Return the [X, Y] coordinate for the center point of the cell that contains the specified text.  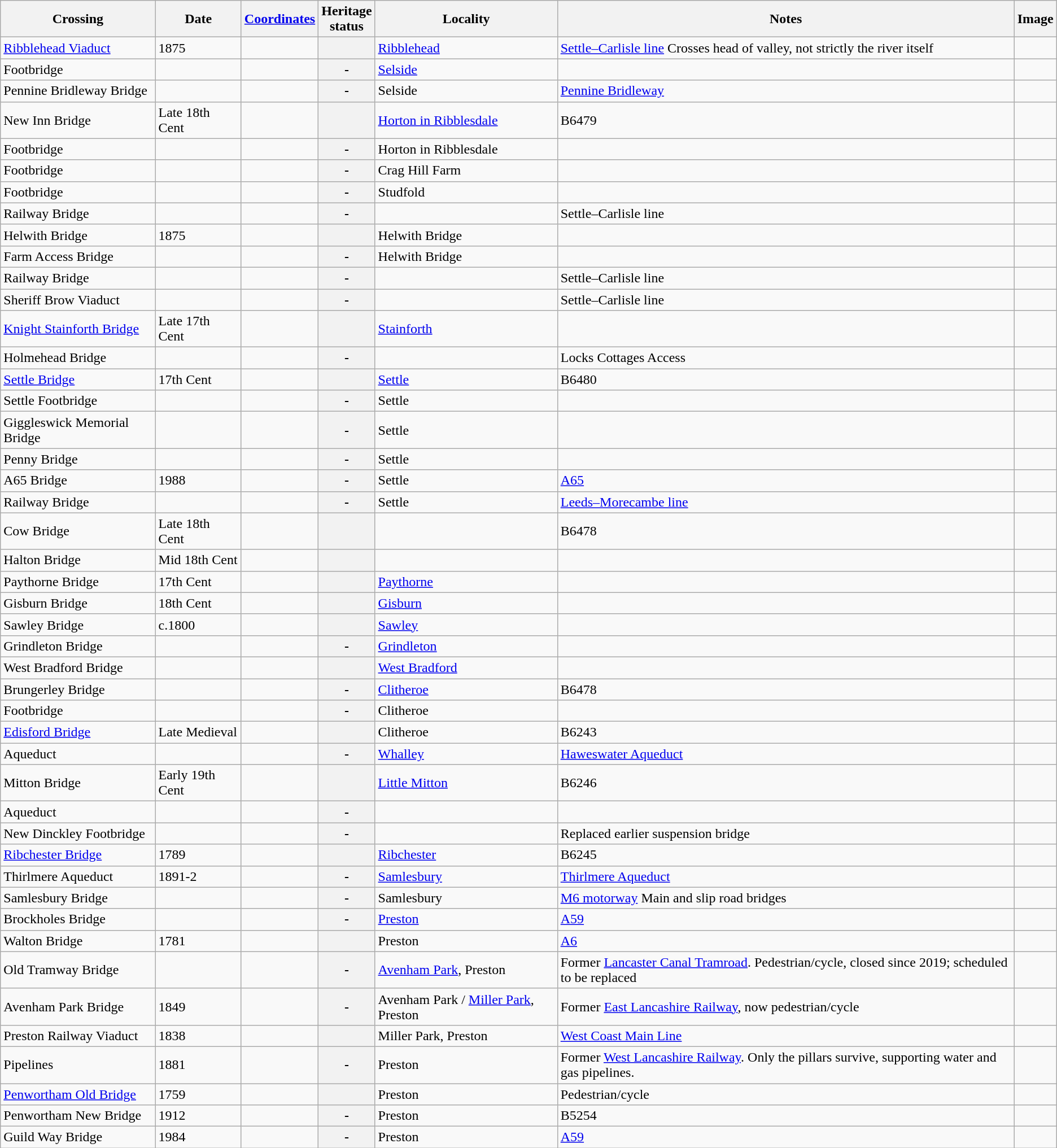
Brungerley Bridge [78, 689]
B5254 [786, 1116]
Settle Bridge [78, 379]
Avenham Park Bridge [78, 1006]
Settle Footbridge [78, 401]
A6 [786, 941]
Ribblehead Viaduct [78, 48]
Pennine Bridleway [786, 91]
1781 [198, 941]
West Coast Main Line [786, 1036]
Ribchester Bridge [78, 855]
Gisburn [466, 603]
M6 motorway Main and slip road bridges [786, 898]
Haweswater Aqueduct [786, 754]
Former West Lancashire Railway. Only the pillars survive, supporting water and gas pipelines. [786, 1065]
Gisburn Bridge [78, 603]
Avenham Park / Miller Park, Preston [466, 1006]
Pennine Bridleway Bridge [78, 91]
1789 [198, 855]
Pedestrian/cycle [786, 1094]
Grindleton Bridge [78, 646]
Penwortham Old Bridge [78, 1094]
New Dinckley Footbridge [78, 833]
Early 19th Cent [198, 783]
Grindleton [466, 646]
Sheriff Brow Viaduct [78, 300]
Stainforth [466, 329]
1838 [198, 1036]
c.1800 [198, 625]
Paythorne Bridge [78, 582]
Leeds–Morecambe line [786, 502]
Late 17th Cent [198, 329]
Holmehead Bridge [78, 358]
Ribchester [466, 855]
1912 [198, 1116]
Edisford Bridge [78, 732]
B6480 [786, 379]
1984 [198, 1137]
1849 [198, 1006]
Knight Stainforth Bridge [78, 329]
Locality [466, 19]
Halton Bridge [78, 560]
A65 Bridge [78, 481]
Locks Cottages Access [786, 358]
West Bradford [466, 667]
Mitton Bridge [78, 783]
Preston Railway Viaduct [78, 1036]
Penny Bridge [78, 459]
1988 [198, 481]
Notes [786, 19]
Giggleswick Memorial Bridge [78, 430]
Penwortham New Bridge [78, 1116]
Samlesbury Bridge [78, 898]
Crossing [78, 19]
B6245 [786, 855]
Former East Lancashire Railway, now pedestrian/cycle [786, 1006]
Brockholes Bridge [78, 919]
Old Tramway Bridge [78, 970]
Whalley [466, 754]
Guild Way Bridge [78, 1137]
Ribblehead [466, 48]
Sawley [466, 625]
West Bradford Bridge [78, 667]
1759 [198, 1094]
B6243 [786, 732]
Former Lancaster Canal Tramroad. Pedestrian/cycle, closed since 2019; scheduled to be replaced [786, 970]
B6246 [786, 783]
Coordinates [279, 19]
Replaced earlier suspension bridge [786, 833]
Paythorne [466, 582]
Cow Bridge [78, 531]
Image [1036, 19]
18th Cent [198, 603]
Pipelines [78, 1065]
Sawley Bridge [78, 625]
1881 [198, 1065]
Crag Hill Farm [466, 171]
Little Mitton [466, 783]
Heritagestatus [347, 19]
Studfold [466, 192]
1891-2 [198, 876]
Settle–Carlisle line Crosses head of valley, not strictly the river itself [786, 48]
A65 [786, 481]
New Inn Bridge [78, 120]
Mid 18th Cent [198, 560]
Late Medieval [198, 732]
Walton Bridge [78, 941]
Date [198, 19]
Miller Park, Preston [466, 1036]
B6479 [786, 120]
Avenham Park, Preston [466, 970]
Farm Access Bridge [78, 256]
